Search for the cell housing the specified text and yield its [x, y] center coordinate. 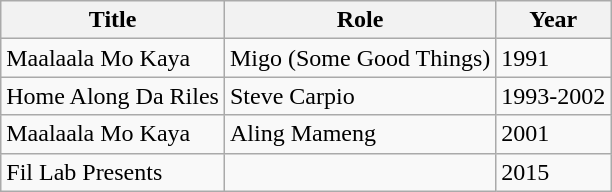
2001 [554, 134]
Title [113, 20]
1993-2002 [554, 96]
Migo (Some Good Things) [360, 58]
2015 [554, 172]
Fil Lab Presents [113, 172]
Aling Mameng [360, 134]
1991 [554, 58]
Home Along Da Riles [113, 96]
Year [554, 20]
Role [360, 20]
Steve Carpio [360, 96]
